Provide the [X, Y] coordinate of the cell's center where the given text is located.  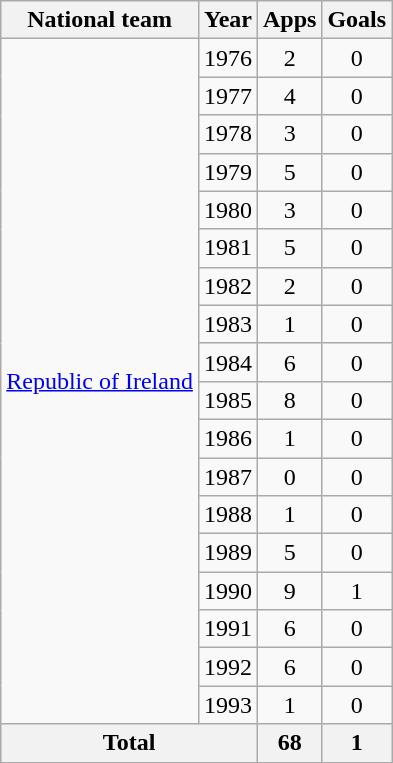
Year [228, 20]
1989 [228, 553]
1980 [228, 210]
1981 [228, 248]
1979 [228, 172]
8 [289, 400]
1984 [228, 362]
Total [130, 743]
9 [289, 591]
National team [100, 20]
1985 [228, 400]
4 [289, 96]
1991 [228, 629]
1992 [228, 667]
Goals [357, 20]
1993 [228, 705]
1978 [228, 134]
1982 [228, 286]
1990 [228, 591]
Apps [289, 20]
1977 [228, 96]
1976 [228, 58]
1986 [228, 438]
Republic of Ireland [100, 382]
1988 [228, 515]
68 [289, 743]
1983 [228, 324]
1987 [228, 477]
